Provide the [X, Y] coordinate of the cell's center where the given text is located.  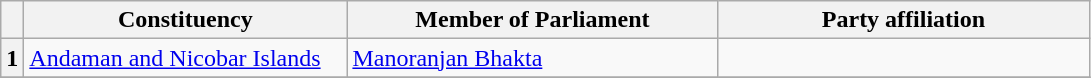
Party affiliation [904, 20]
Manoranjan Bhakta [532, 58]
Member of Parliament [532, 20]
Constituency [186, 20]
Andaman and Nicobar Islands [186, 58]
1 [12, 58]
